Detect which cell encompasses the target text, then output its [x, y] center coordinate. 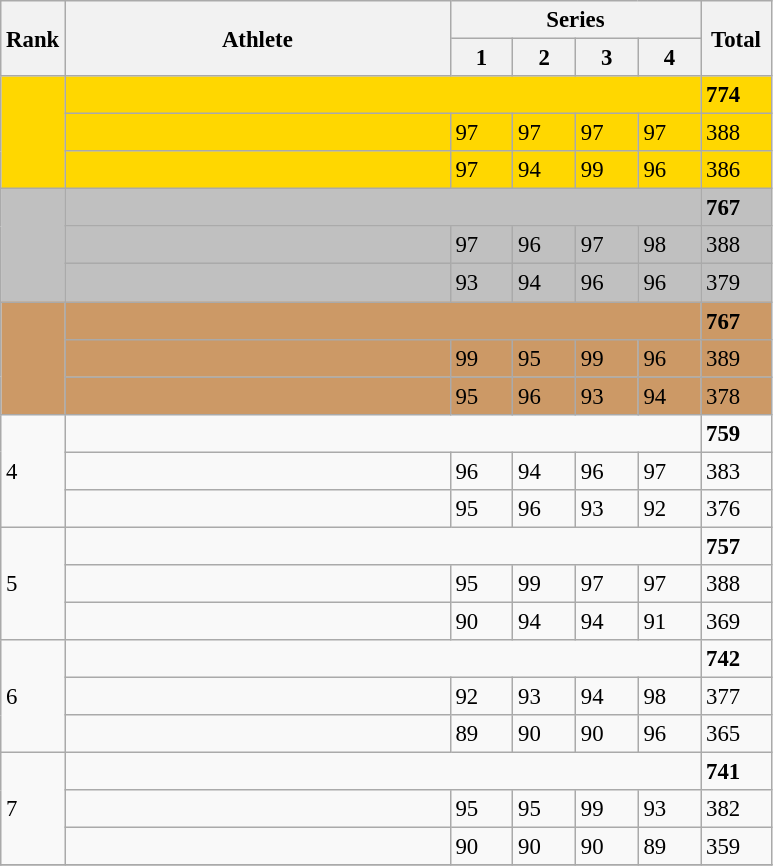
91 [670, 621]
369 [736, 621]
382 [736, 809]
379 [736, 283]
6 [33, 696]
Total [736, 38]
2 [544, 58]
774 [736, 95]
3 [606, 58]
7 [33, 810]
365 [736, 734]
378 [736, 396]
5 [33, 584]
Rank [33, 38]
759 [736, 433]
383 [736, 471]
376 [736, 509]
359 [736, 847]
757 [736, 546]
741 [736, 772]
742 [736, 659]
377 [736, 697]
Series [576, 20]
389 [736, 358]
1 [482, 58]
386 [736, 170]
Athlete [258, 38]
